Capture the cell that displays the provided text and extract its (X, Y) central coordinate. 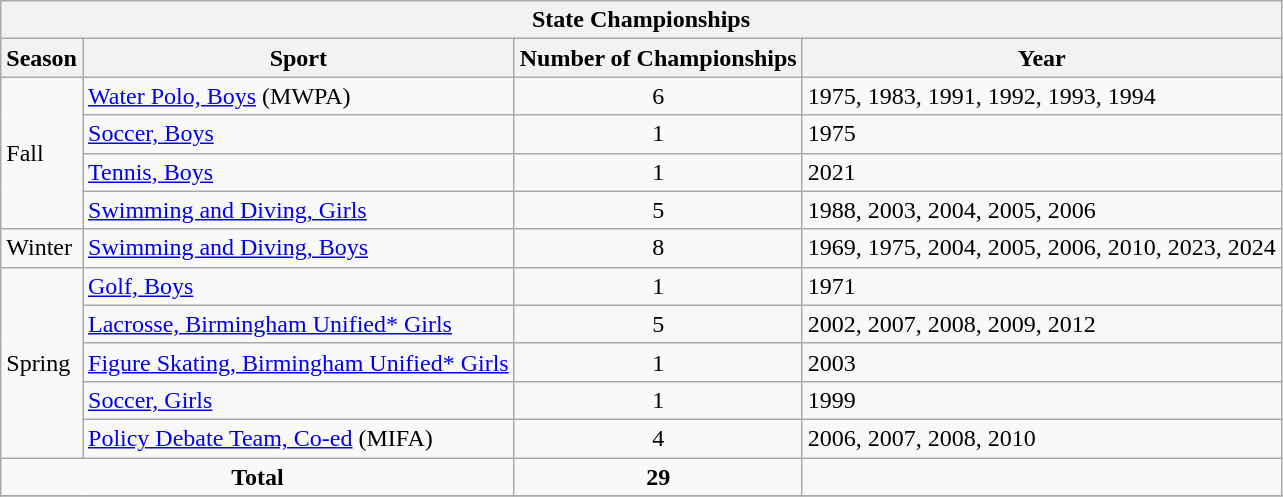
Season (42, 58)
1975, 1983, 1991, 1992, 1993, 1994 (1042, 96)
2021 (1042, 172)
Number of Championships (658, 58)
Spring (42, 362)
1971 (1042, 286)
Policy Debate Team, Co-ed (MIFA) (298, 438)
Swimming and Diving, Girls (298, 210)
1969, 1975, 2004, 2005, 2006, 2010, 2023, 2024 (1042, 248)
Fall (42, 153)
Lacrosse, Birmingham Unified* Girls (298, 324)
Soccer, Boys (298, 134)
4 (658, 438)
Year (1042, 58)
Total (258, 477)
Tennis, Boys (298, 172)
2002, 2007, 2008, 2009, 2012 (1042, 324)
Water Polo, Boys (MWPA) (298, 96)
Winter (42, 248)
2003 (1042, 362)
29 (658, 477)
2006, 2007, 2008, 2010 (1042, 438)
1999 (1042, 400)
6 (658, 96)
Figure Skating, Birmingham Unified* Girls (298, 362)
Soccer, Girls (298, 400)
1975 (1042, 134)
Sport (298, 58)
Golf, Boys (298, 286)
1988, 2003, 2004, 2005, 2006 (1042, 210)
State Championships (642, 20)
Swimming and Diving, Boys (298, 248)
8 (658, 248)
